Provide the (X, Y) coordinate of the cell's center where the given text is located.  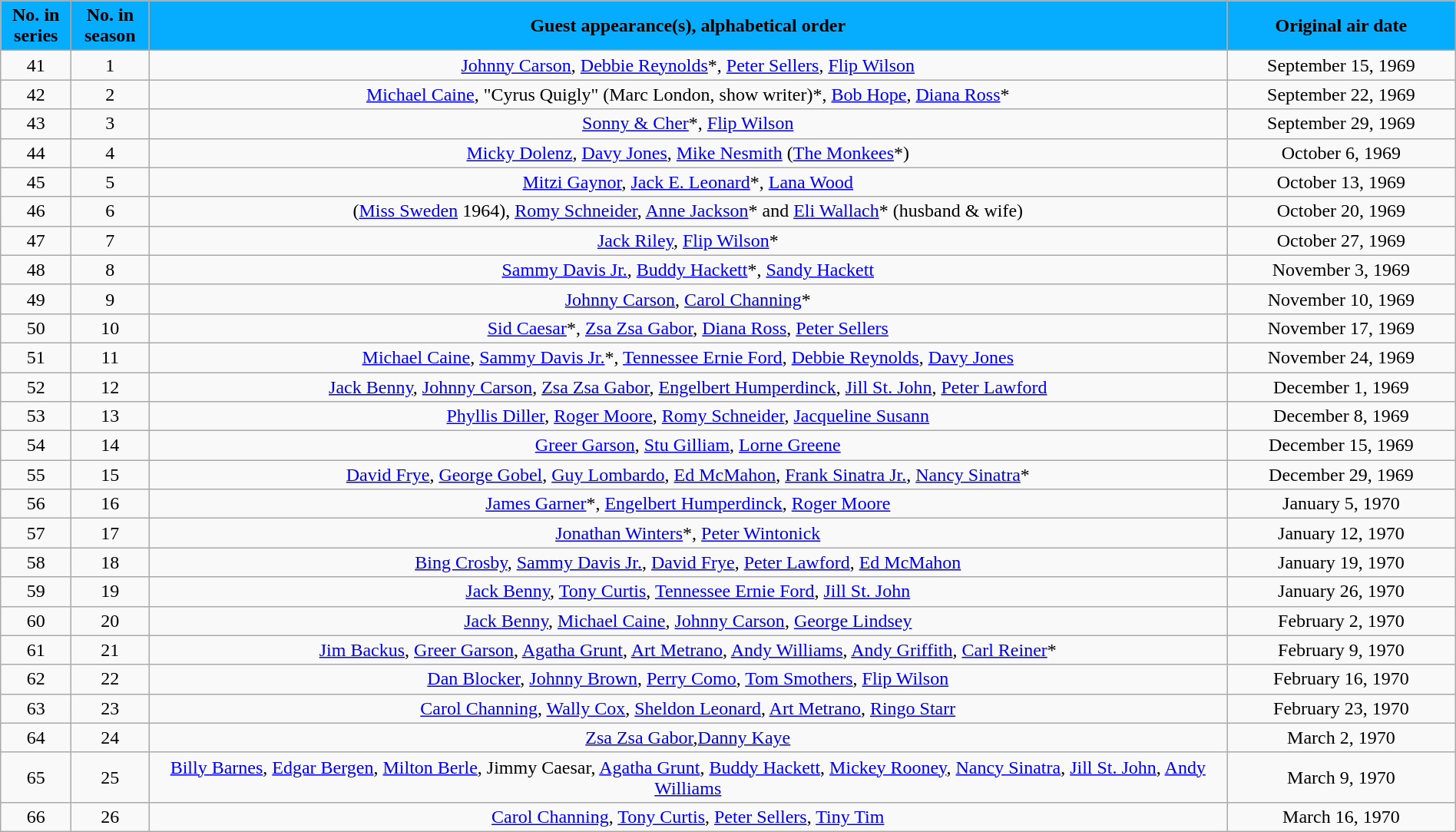
No. inseries (36, 26)
7 (111, 240)
60 (36, 621)
March 16, 1970 (1342, 817)
Dan Blocker, Johnny Brown, Perry Como, Tom Smothers, Flip Wilson (688, 679)
49 (36, 299)
Jim Backus, Greer Garson, Agatha Grunt, Art Metrano, Andy Williams, Andy Griffith, Carl Reiner* (688, 650)
December 29, 1969 (1342, 475)
26 (111, 817)
8 (111, 270)
Jack Benny, Tony Curtis, Tennessee Ernie Ford, Jill St. John (688, 592)
Guest appearance(s), alphabetical order (688, 26)
52 (36, 386)
24 (111, 738)
Michael Caine, Sammy Davis Jr.*, Tennessee Ernie Ford, Debbie Reynolds, Davy Jones (688, 357)
23 (111, 708)
3 (111, 124)
Carol Channing, Wally Cox, Sheldon Leonard, Art Metrano, Ringo Starr (688, 708)
September 15, 1969 (1342, 65)
Billy Barnes, Edgar Bergen, Milton Berle, Jimmy Caesar, Agatha Grunt, Buddy Hackett, Mickey Rooney, Nancy Sinatra, Jill St. John, Andy Williams (688, 777)
41 (36, 65)
18 (111, 562)
Jack Riley, Flip Wilson* (688, 240)
57 (36, 533)
47 (36, 240)
February 9, 1970 (1342, 650)
63 (36, 708)
22 (111, 679)
Sammy Davis Jr., Buddy Hackett*, Sandy Hackett (688, 270)
Johnny Carson, Carol Channing* (688, 299)
January 5, 1970 (1342, 504)
February 16, 1970 (1342, 679)
64 (36, 738)
54 (36, 446)
9 (111, 299)
11 (111, 357)
March 2, 1970 (1342, 738)
43 (36, 124)
December 8, 1969 (1342, 416)
February 23, 1970 (1342, 708)
Sonny & Cher*, Flip Wilson (688, 124)
62 (36, 679)
November 17, 1969 (1342, 328)
Johnny Carson, Debbie Reynolds*, Peter Sellers, Flip Wilson (688, 65)
48 (36, 270)
March 9, 1970 (1342, 777)
Micky Dolenz, Davy Jones, Mike Nesmith (The Monkees*) (688, 153)
January 19, 1970 (1342, 562)
1 (111, 65)
October 13, 1969 (1342, 182)
56 (36, 504)
September 22, 1969 (1342, 94)
58 (36, 562)
David Frye, George Gobel, Guy Lombardo, Ed McMahon, Frank Sinatra Jr., Nancy Sinatra* (688, 475)
January 26, 1970 (1342, 592)
44 (36, 153)
59 (36, 592)
February 2, 1970 (1342, 621)
6 (111, 211)
42 (36, 94)
James Garner*, Engelbert Humperdinck, Roger Moore (688, 504)
66 (36, 817)
October 6, 1969 (1342, 153)
15 (111, 475)
(Miss Sweden 1964), Romy Schneider, Anne Jackson* and Eli Wallach* (husband & wife) (688, 211)
65 (36, 777)
5 (111, 182)
December 15, 1969 (1342, 446)
21 (111, 650)
Bing Crosby, Sammy Davis Jr., David Frye, Peter Lawford, Ed McMahon (688, 562)
45 (36, 182)
November 10, 1969 (1342, 299)
13 (111, 416)
January 12, 1970 (1342, 533)
Sid Caesar*, Zsa Zsa Gabor, Diana Ross, Peter Sellers (688, 328)
Jack Benny, Michael Caine, Johnny Carson, George Lindsey (688, 621)
November 24, 1969 (1342, 357)
17 (111, 533)
19 (111, 592)
Phyllis Diller, Roger Moore, Romy Schneider, Jacqueline Susann (688, 416)
61 (36, 650)
Mitzi Gaynor, Jack E. Leonard*, Lana Wood (688, 182)
Greer Garson, Stu Gilliam, Lorne Greene (688, 446)
No. inseason (111, 26)
October 20, 1969 (1342, 211)
November 3, 1969 (1342, 270)
Carol Channing, Tony Curtis, Peter Sellers, Tiny Tim (688, 817)
53 (36, 416)
Jonathan Winters*, Peter Wintonick (688, 533)
December 1, 1969 (1342, 386)
12 (111, 386)
10 (111, 328)
20 (111, 621)
Michael Caine, "Cyrus Quigly" (Marc London, show writer)*, Bob Hope, Diana Ross* (688, 94)
4 (111, 153)
Jack Benny, Johnny Carson, Zsa Zsa Gabor, Engelbert Humperdinck, Jill St. John, Peter Lawford (688, 386)
25 (111, 777)
55 (36, 475)
46 (36, 211)
Original air date (1342, 26)
16 (111, 504)
September 29, 1969 (1342, 124)
51 (36, 357)
14 (111, 446)
Zsa Zsa Gabor,Danny Kaye (688, 738)
October 27, 1969 (1342, 240)
50 (36, 328)
2 (111, 94)
